Pinpoint the cell where the given text exists, returning its (X, Y) midpoint coordinate. 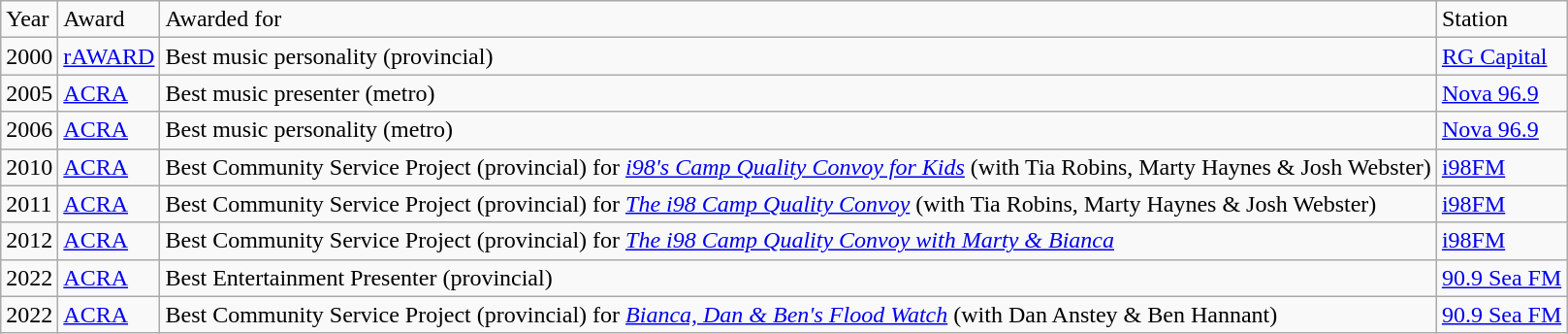
Best music presenter (metro) (798, 93)
rAWARD (109, 56)
Best Community Service Project (provincial) for The i98 Camp Quality Convoy (with Tia Robins, Marty Haynes & Josh Webster) (798, 204)
Best music personality (metro) (798, 130)
Best music personality (provincial) (798, 56)
2012 (29, 241)
Award (109, 19)
Station (1501, 19)
2006 (29, 130)
2010 (29, 167)
2011 (29, 204)
Best Entertainment Presenter (provincial) (798, 278)
Best Community Service Project (provincial) for i98's Camp Quality Convoy for Kids (with Tia Robins, Marty Haynes & Josh Webster) (798, 167)
Year (29, 19)
Best Community Service Project (provincial) for The i98 Camp Quality Convoy with Marty & Bianca (798, 241)
2000 (29, 56)
RG Capital (1501, 56)
Best Community Service Project (provincial) for Bianca, Dan & Ben's Flood Watch (with Dan Anstey & Ben Hannant) (798, 315)
2005 (29, 93)
Awarded for (798, 19)
